Determine the (x, y) coordinate at the center of the cell enclosing the given text.  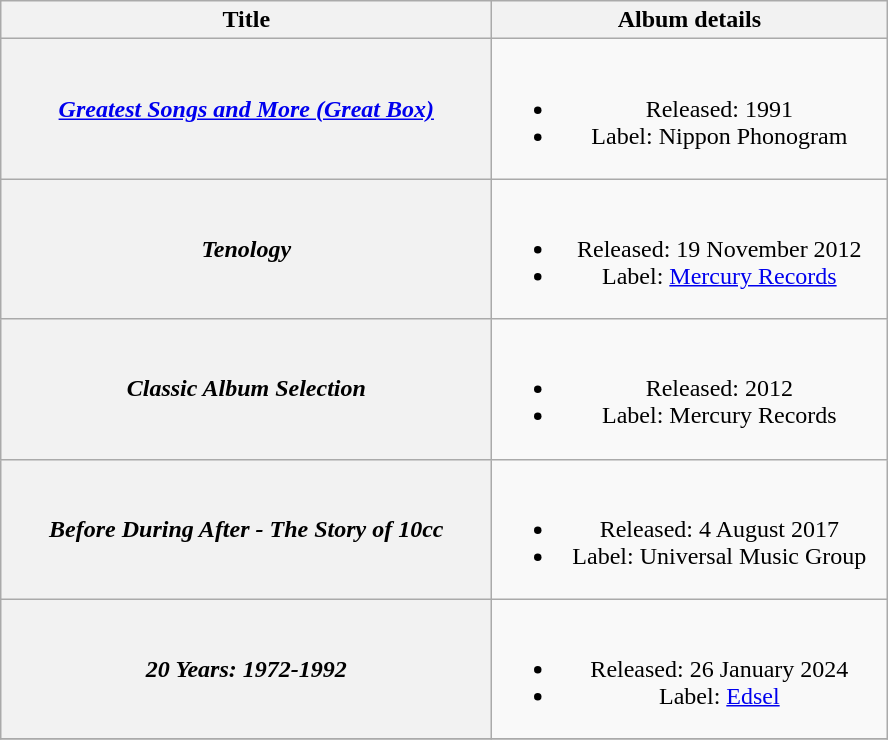
Released: 26 January 2024Label: Edsel (690, 669)
Title (246, 20)
Released: 2012Label: Mercury Records (690, 389)
Greatest Songs and More (Great Box) (246, 109)
Classic Album Selection (246, 389)
Album details (690, 20)
Released: 1991Label: Nippon Phonogram (690, 109)
Released: 19 November 2012Label: Mercury Records (690, 249)
Before During After - The Story of 10cc (246, 529)
Tenology (246, 249)
20 Years: 1972-1992 (246, 669)
Released: 4 August 2017Label: Universal Music Group (690, 529)
